Pinpoint the cell where the given text exists, returning its (X, Y) midpoint coordinate. 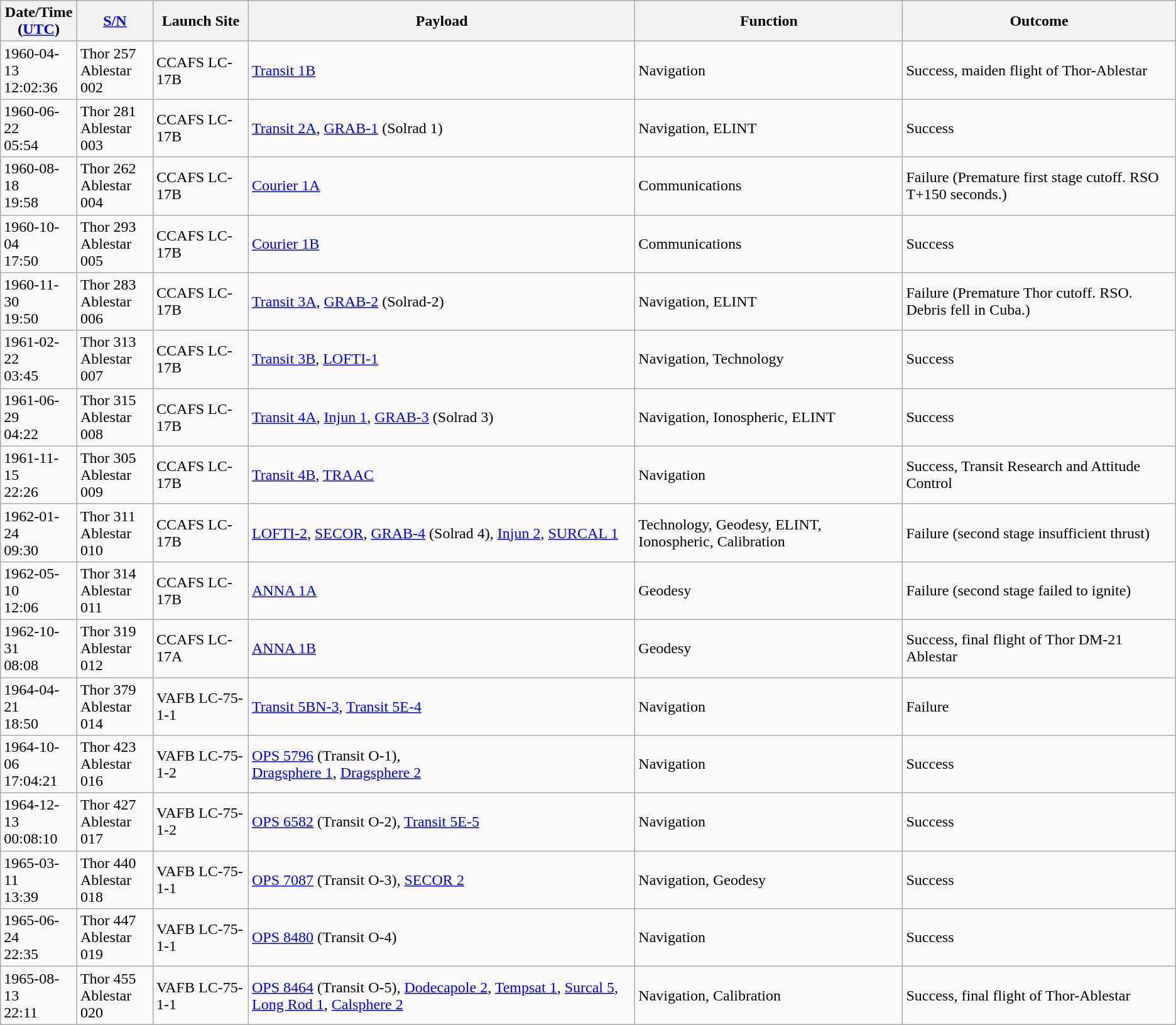
Technology, Geodesy, ELINT, Ionospheric, Calibration (769, 533)
OPS 7087 (Transit O-3), SECOR 2 (442, 880)
Success, Transit Research and Attitude Control (1039, 475)
Launch Site (201, 21)
Transit 4B, TRAAC (442, 475)
1960-11-3019:50 (39, 301)
Transit 3B, LOFTI-1 (442, 359)
1965-03-1113:39 (39, 880)
OPS 5796 (Transit O-1),Dragsphere 1, Dragsphere 2 (442, 764)
Thor 455Ablestar 020 (114, 995)
Thor 311Ablestar 010 (114, 533)
Function (769, 21)
Thor 315Ablestar 008 (114, 417)
1961-02-2203:45 (39, 359)
1965-06-2422:35 (39, 938)
Thor 281Ablestar 003 (114, 128)
Failure (Premature first stage cutoff. RSO T+150 seconds.) (1039, 186)
LOFTI-2, SECOR, GRAB-4 (Solrad 4), Injun 2, SURCAL 1 (442, 533)
1961-11-1522:26 (39, 475)
Success, maiden flight of Thor-Ablestar (1039, 70)
Failure (1039, 706)
Navigation, Technology (769, 359)
1962-05-1012:06 (39, 590)
Thor 257Ablestar 002 (114, 70)
1960-04-1312:02:36 (39, 70)
Navigation, Calibration (769, 995)
1962-01-2409:30 (39, 533)
ANNA 1B (442, 648)
Transit 2A, GRAB-1 (Solrad 1) (442, 128)
Thor 293Ablestar 005 (114, 244)
Failure (second stage insufficient thrust) (1039, 533)
Success, final flight of Thor DM-21 Ablestar (1039, 648)
1964-12-1300:08:10 (39, 822)
Thor 319Ablestar 012 (114, 648)
1961-06-2904:22 (39, 417)
1962-10-3108:08 (39, 648)
Thor 314Ablestar 011 (114, 590)
Transit 1B (442, 70)
Payload (442, 21)
1964-10-0617:04:21 (39, 764)
Navigation, Ionospheric, ELINT (769, 417)
Thor 440Ablestar 018 (114, 880)
1964-04-2118:50 (39, 706)
Transit 3A, GRAB-2 (Solrad-2) (442, 301)
OPS 6582 (Transit O-2), Transit 5E-5 (442, 822)
Date/Time(UTC) (39, 21)
ANNA 1A (442, 590)
Courier 1B (442, 244)
Thor 447Ablestar 019 (114, 938)
Failure (second stage failed to ignite) (1039, 590)
1965-08-1322:11 (39, 995)
OPS 8464 (Transit O-5), Dodecapole 2, Tempsat 1, Surcal 5, Long Rod 1, Calsphere 2 (442, 995)
Failure (Premature Thor cutoff. RSO. Debris fell in Cuba.) (1039, 301)
OPS 8480 (Transit O-4) (442, 938)
Transit 4A, Injun 1, GRAB-3 (Solrad 3) (442, 417)
Thor 283Ablestar 006 (114, 301)
Navigation, Geodesy (769, 880)
Thor 262Ablestar 004 (114, 186)
Thor 305Ablestar 009 (114, 475)
Thor 423Ablestar 016 (114, 764)
Thor 313Ablestar 007 (114, 359)
Thor 379Ablestar 014 (114, 706)
Transit 5BN-3, Transit 5E-4 (442, 706)
1960-10-0417:50 (39, 244)
S/N (114, 21)
Thor 427Ablestar 017 (114, 822)
Outcome (1039, 21)
Success, final flight of Thor-Ablestar (1039, 995)
CCAFS LC-17A (201, 648)
1960-06-2205:54 (39, 128)
Courier 1A (442, 186)
1960-08-1819:58 (39, 186)
